For the text-containing cell, return its midpoint in [X, Y] coordinate format. 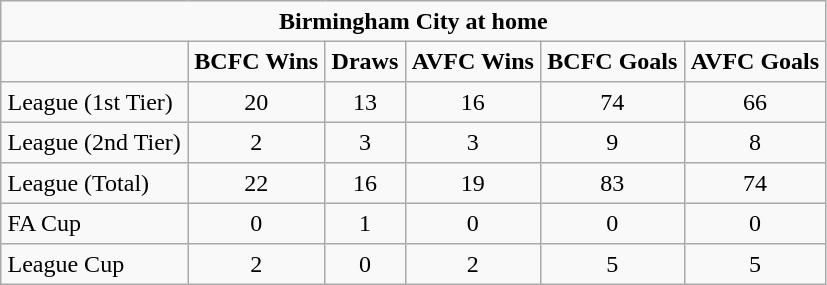
FA Cup [94, 223]
20 [256, 102]
Birmingham City at home [414, 21]
1 [365, 223]
13 [365, 102]
AVFC Goals [755, 61]
League (1st Tier) [94, 102]
AVFC Wins [473, 61]
19 [473, 183]
66 [755, 102]
BCFC Wins [256, 61]
League Cup [94, 264]
Draws [365, 61]
83 [613, 183]
League (2nd Tier) [94, 142]
8 [755, 142]
BCFC Goals [613, 61]
9 [613, 142]
22 [256, 183]
League (Total) [94, 183]
